Pinpoint the cell where the given text exists, returning its (X, Y) midpoint coordinate. 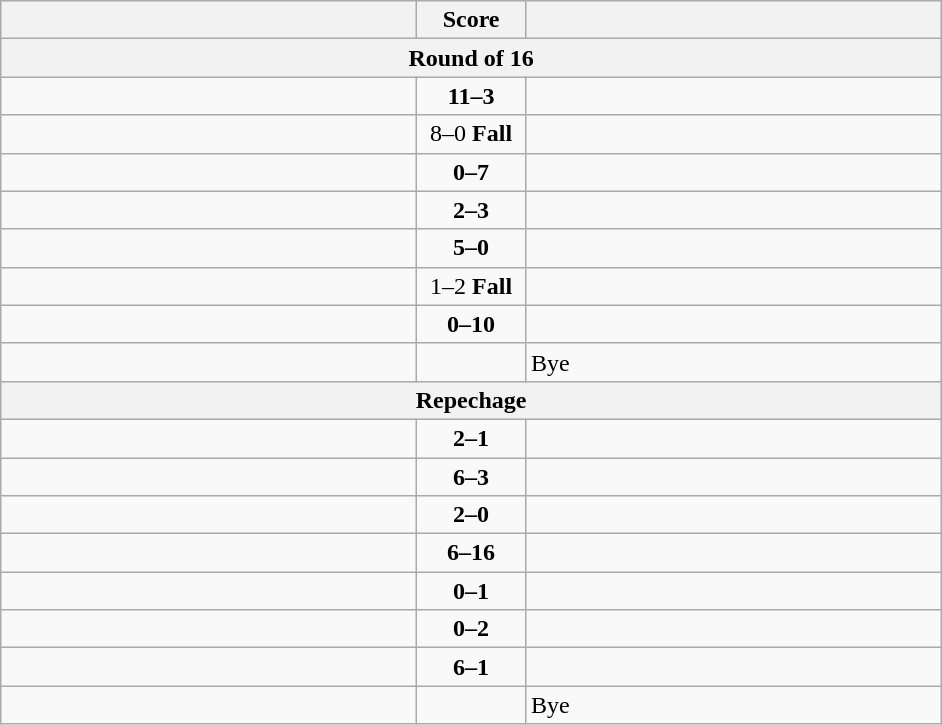
1–2 Fall (472, 286)
2–1 (472, 438)
2–3 (472, 210)
6–3 (472, 477)
8–0 Fall (472, 134)
6–16 (472, 553)
2–0 (472, 515)
Score (472, 20)
0–10 (472, 324)
6–1 (472, 667)
Repechage (472, 400)
0–7 (472, 172)
0–2 (472, 629)
11–3 (472, 96)
0–1 (472, 591)
Round of 16 (472, 58)
5–0 (472, 248)
